For the text-containing cell, return its midpoint in [X, Y] coordinate format. 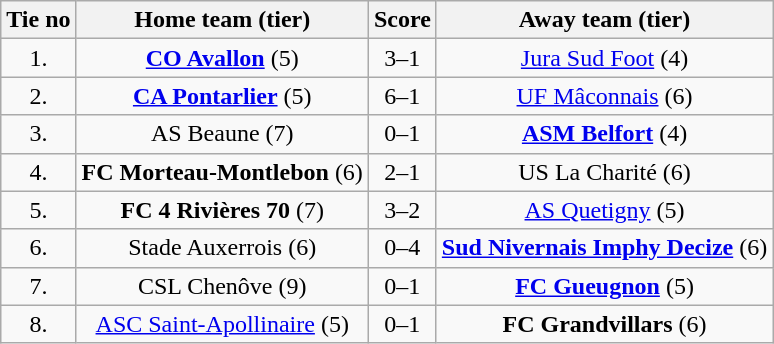
UF Mâconnais (6) [604, 96]
AS Beaune (7) [222, 134]
Tie no [38, 20]
Score [402, 20]
3. [38, 134]
CO Avallon (5) [222, 58]
FC Gueugnon (5) [604, 286]
6–1 [402, 96]
5. [38, 210]
7. [38, 286]
2–1 [402, 172]
Away team (tier) [604, 20]
Stade Auxerrois (6) [222, 248]
FC Morteau-Montlebon (6) [222, 172]
ASM Belfort (4) [604, 134]
2. [38, 96]
Sud Nivernais Imphy Decize (6) [604, 248]
FC 4 Rivières 70 (7) [222, 210]
3–1 [402, 58]
8. [38, 324]
3–2 [402, 210]
1. [38, 58]
CSL Chenôve (9) [222, 286]
US La Charité (6) [604, 172]
AS Quetigny (5) [604, 210]
ASC Saint-Apollinaire (5) [222, 324]
CA Pontarlier (5) [222, 96]
0–4 [402, 248]
FC Grandvillars (6) [604, 324]
Home team (tier) [222, 20]
4. [38, 172]
Jura Sud Foot (4) [604, 58]
6. [38, 248]
